Find where the given text appears and provide that cell's center as [x, y] coordinate. 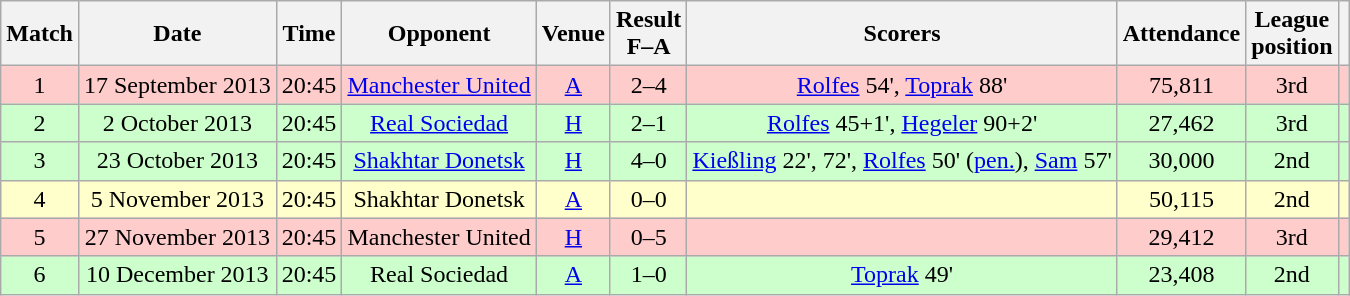
50,115 [1181, 199]
5 [40, 237]
Time [309, 34]
23,408 [1181, 275]
75,811 [1181, 85]
Rolfes 54', Toprak 88' [902, 85]
Opponent [439, 34]
27,462 [1181, 123]
Leagueposition [1292, 34]
29,412 [1181, 237]
6 [40, 275]
4 [40, 199]
27 November 2013 [177, 237]
0–5 [648, 237]
2–1 [648, 123]
Venue [573, 34]
10 December 2013 [177, 275]
3 [40, 161]
5 November 2013 [177, 199]
17 September 2013 [177, 85]
1–0 [648, 275]
ResultF–A [648, 34]
23 October 2013 [177, 161]
Toprak 49' [902, 275]
2–4 [648, 85]
Kießling 22', 72', Rolfes 50' (pen.), Sam 57' [902, 161]
Rolfes 45+1', Hegeler 90+2' [902, 123]
1 [40, 85]
30,000 [1181, 161]
2 [40, 123]
4–0 [648, 161]
0–0 [648, 199]
Date [177, 34]
Scorers [902, 34]
2 October 2013 [177, 123]
Match [40, 34]
Attendance [1181, 34]
